Output the [x, y] coordinate of the center of the cell containing the given text.  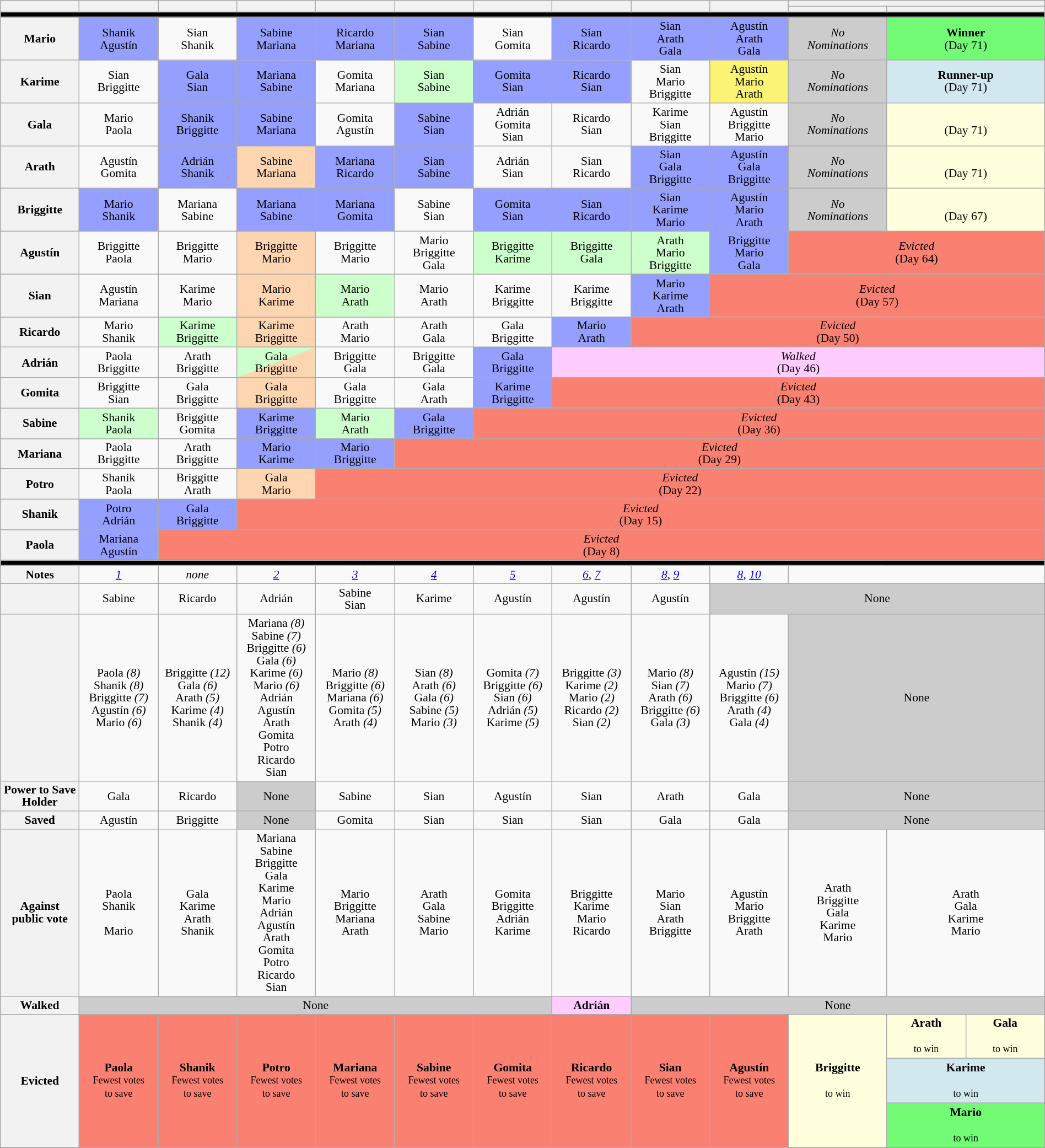
Mario (8)Sian (7)Arath (6)Briggitte (6)Gala (3) [670, 698]
BriggitteSian [119, 393]
AgustínMarioBriggitteArath [750, 913]
Runner-up(Day 71) [966, 82]
Evicted(Day 50) [838, 332]
ArathBriggitteGalaKarimeMario [838, 913]
PaolaShanikMario [119, 913]
Mariana [40, 453]
PotroAdrián [119, 515]
Evicted(Day 64) [917, 253]
Gomita (7)Briggitte (6)Sian (6)Adrián (5)Karime (5) [513, 698]
2 [277, 575]
1 [119, 575]
AgustínGomita [119, 167]
SianBriggitte [119, 82]
Power to SaveHolder [40, 796]
Shanik [40, 515]
Evicted(Day 43) [799, 393]
8, 9 [670, 575]
GalaSian [197, 82]
Briggitteto win [838, 1081]
Evicted(Day 15) [641, 515]
Marioto win [966, 1126]
MarianaRicardo [355, 167]
BriggitteKarimeMarioRicardo [592, 913]
AgustínArathGala [750, 39]
5 [513, 575]
Karimeto win [966, 1081]
PaolaFewest votesto save [119, 1081]
Mariana (8)Sabine (7)Briggitte (6)Gala (6)Karime (6)Mario (6)AdriánAgustínArathGomitaPotroRicardoSian [277, 698]
Evicted(Day 8) [602, 545]
PotroFewest votesto save [277, 1081]
BriggitteArath [197, 484]
ArathGalaSabineMario [434, 913]
KarimeSianBriggitte [670, 125]
MarianaGomita [355, 210]
SianFewest votesto save [670, 1081]
GomitaMariana [355, 82]
Notes [40, 575]
GomitaAgustín [355, 125]
MarianaFewest votesto save [355, 1081]
Mario (8)Briggitte (6)Mariana (6)Gomita (5)Arath (4) [355, 698]
Evicted(Day 36) [759, 423]
none [197, 575]
AgustínMariana [119, 296]
Evicted(Day 57) [877, 296]
RicardoMariana [355, 39]
Sian (8)Arath (6)Gala (6)Sabine (5)Mario (3) [434, 698]
SianGalaBriggitte [670, 167]
Saved [40, 820]
MarioSianArathBriggitte [670, 913]
Evicted(Day 29) [720, 453]
ArathGala [434, 332]
ShanikAgustín [119, 39]
Winner(Day 71) [966, 39]
ShanikFewest votesto save [197, 1081]
Walked(Day 46) [799, 363]
SianShanik [197, 39]
SianArathGala [670, 39]
GalaMario [277, 484]
4 [434, 575]
KarimeMario [197, 296]
Briggitte (12)Gala (6)Arath (5)Karime (4)Shanik (4) [197, 698]
SianKarimeMario [670, 210]
MarioPaola [119, 125]
ArathMarioBriggitte [670, 253]
AgustínGalaBriggitte [750, 167]
MarioBriggitteMarianaArath [355, 913]
SabineFewest votesto save [434, 1081]
Arathto win [926, 1037]
BriggittePaola [119, 253]
ShanikBriggitte [197, 125]
GalaKarimeArathShanik [197, 913]
Againstpublic vote [40, 913]
AgustínFewest votesto save [750, 1081]
Potro [40, 484]
SianGomita [513, 39]
RicardoFewest votesto save [592, 1081]
GomitaBriggitteAdriánKarime [513, 913]
BriggitteGomita [197, 423]
Evicted(Day 22) [680, 484]
MarioBriggitte [355, 453]
AgustínBriggitteMario [750, 125]
Paola [40, 545]
Evicted [40, 1081]
MarianaSabineBriggitteGalaKarimeMarioAdriánAgustínArathGomitaPotroRicardoSian [277, 913]
MarioKarimeArath [670, 296]
Mario [40, 39]
Agustín (15)Mario (7)Briggitte (6)Arath (4)Gala (4) [750, 698]
(Day 67) [966, 210]
Briggitte (3)Karime (2)Mario (2)Ricardo (2)Sian (2) [592, 698]
Galato win [1005, 1037]
AdriánSian [513, 167]
GalaArath [434, 393]
Paola (8)Shanik (8)Briggitte (7)Agustín (6)Mario (6) [119, 698]
BriggitteKarime [513, 253]
ArathMario [355, 332]
SianMarioBriggitte [670, 82]
Walked [40, 1006]
8, 10 [750, 575]
6, 7 [592, 575]
ArathGalaKarimeMario [966, 913]
AdriánGomitaSian [513, 125]
GomitaFewest votesto save [513, 1081]
BriggitteMarioGala [750, 253]
AdriánShanik [197, 167]
3 [355, 575]
MarioBriggitteGala [434, 253]
MarianaAgustín [119, 545]
